Search for the cell housing the specified text and yield its (X, Y) center coordinate. 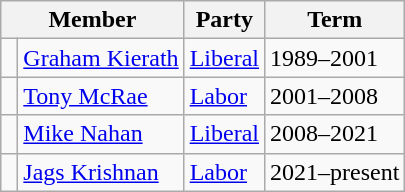
2021–present (335, 172)
Jags Krishnan (101, 172)
2008–2021 (335, 134)
Term (335, 20)
Member (92, 20)
Graham Kierath (101, 58)
Party (224, 20)
1989–2001 (335, 58)
Tony McRae (101, 96)
Mike Nahan (101, 134)
2001–2008 (335, 96)
